Return [x, y] of the center of cell containing provided text 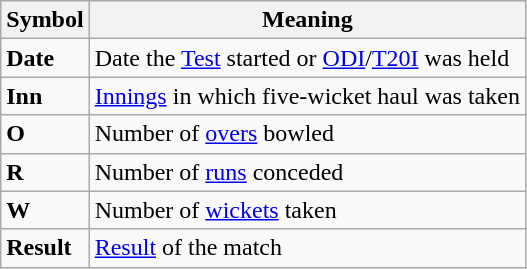
Date the Test started or ODI/T20I was held [307, 58]
Meaning [307, 20]
Result of the match [307, 248]
Symbol [45, 20]
Result [45, 248]
Number of overs bowled [307, 134]
W [45, 210]
R [45, 172]
Innings in which five-wicket haul was taken [307, 96]
Number of runs conceded [307, 172]
Number of wickets taken [307, 210]
Inn [45, 96]
O [45, 134]
Date [45, 58]
